Output the (x, y) coordinate of the center of the cell containing the given text.  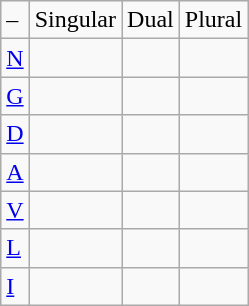
L (15, 248)
N (15, 58)
D (15, 134)
I (15, 286)
G (15, 96)
A (15, 172)
Dual (151, 20)
Singular (75, 20)
Plural (213, 20)
V (15, 210)
– (15, 20)
